Provide the (X, Y) coordinate of the cell's center where the given text is located.  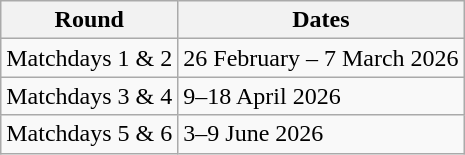
Round (90, 20)
Matchdays 1 & 2 (90, 58)
Dates (321, 20)
Matchdays 3 & 4 (90, 96)
Matchdays 5 & 6 (90, 134)
3–9 June 2026 (321, 134)
26 February – 7 March 2026 (321, 58)
9–18 April 2026 (321, 96)
